Identify which cell holds the provided text, then report its [x, y] central coordinate. 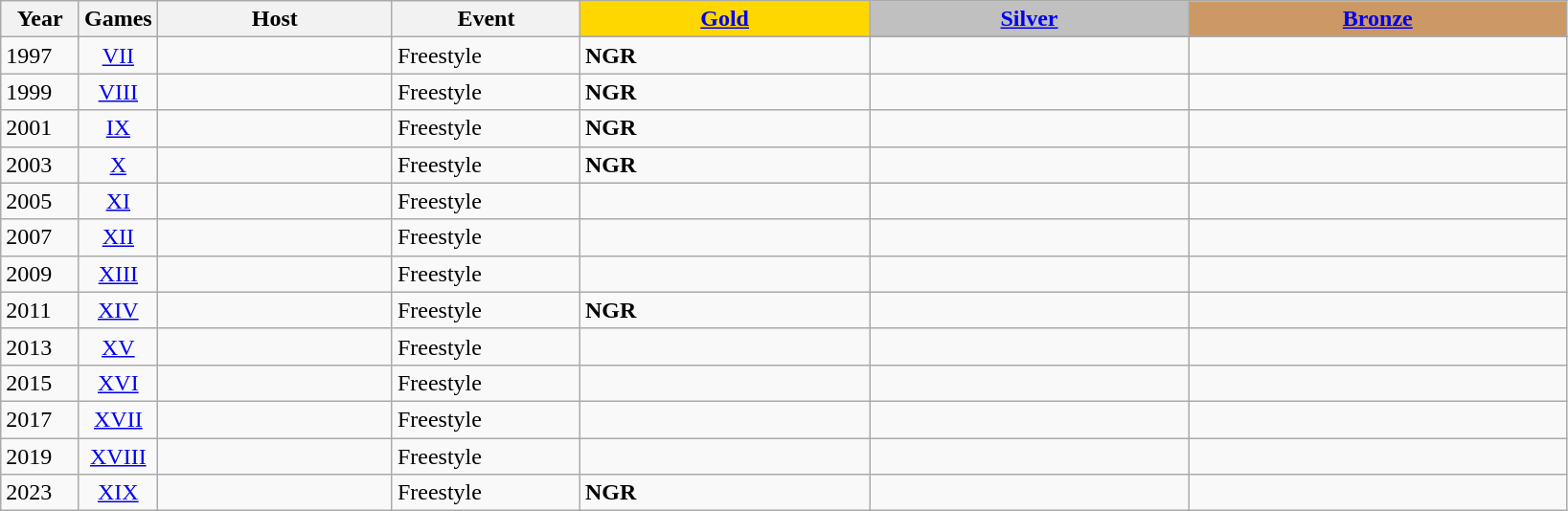
XIV [118, 310]
2013 [40, 346]
XV [118, 346]
1999 [40, 92]
XVIII [118, 456]
2017 [40, 419]
XVII [118, 419]
Bronze [1377, 19]
Year [40, 19]
Event [486, 19]
2015 [40, 383]
IX [118, 128]
XII [118, 237]
X [118, 165]
VIII [118, 92]
XIII [118, 274]
2005 [40, 201]
VII [118, 56]
Silver [1029, 19]
XIX [118, 493]
2019 [40, 456]
Games [118, 19]
Gold [725, 19]
2007 [40, 237]
2023 [40, 493]
2001 [40, 128]
1997 [40, 56]
XI [118, 201]
2009 [40, 274]
Host [274, 19]
2003 [40, 165]
2011 [40, 310]
XVI [118, 383]
